Pinpoint the cell where the given text exists, returning its (x, y) midpoint coordinate. 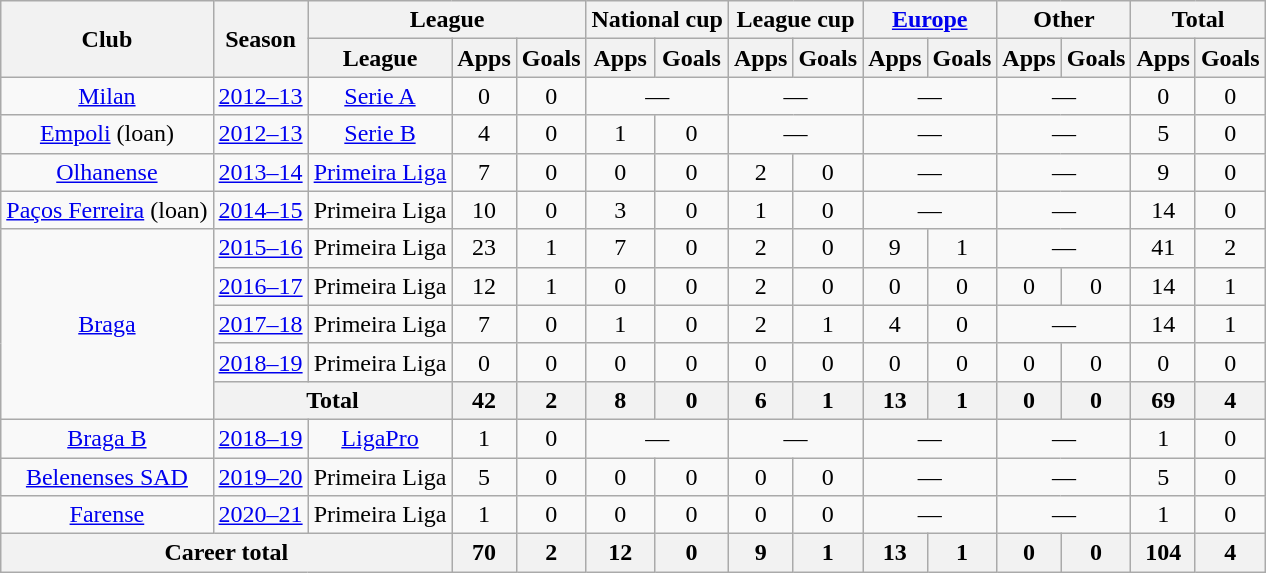
42 (484, 400)
104 (1163, 553)
Olhanense (107, 172)
2020–21 (260, 515)
41 (1163, 248)
Career total (226, 553)
2014–15 (260, 210)
Belenenses SAD (107, 477)
Other (1064, 20)
2013–14 (260, 172)
Farense (107, 515)
10 (484, 210)
Empoli (loan) (107, 134)
Season (260, 39)
LigaPro (380, 438)
70 (484, 553)
3 (620, 210)
Club (107, 39)
2015–16 (260, 248)
Europe (930, 20)
23 (484, 248)
6 (760, 400)
2017–18 (260, 324)
69 (1163, 400)
Serie B (380, 134)
2016–17 (260, 286)
League cup (795, 20)
8 (620, 400)
2019–20 (260, 477)
Serie A (380, 96)
National cup (657, 20)
Paços Ferreira (loan) (107, 210)
Milan (107, 96)
Braga B (107, 438)
Braga (107, 324)
